Identify which cell holds the provided text, then report its (X, Y) central coordinate. 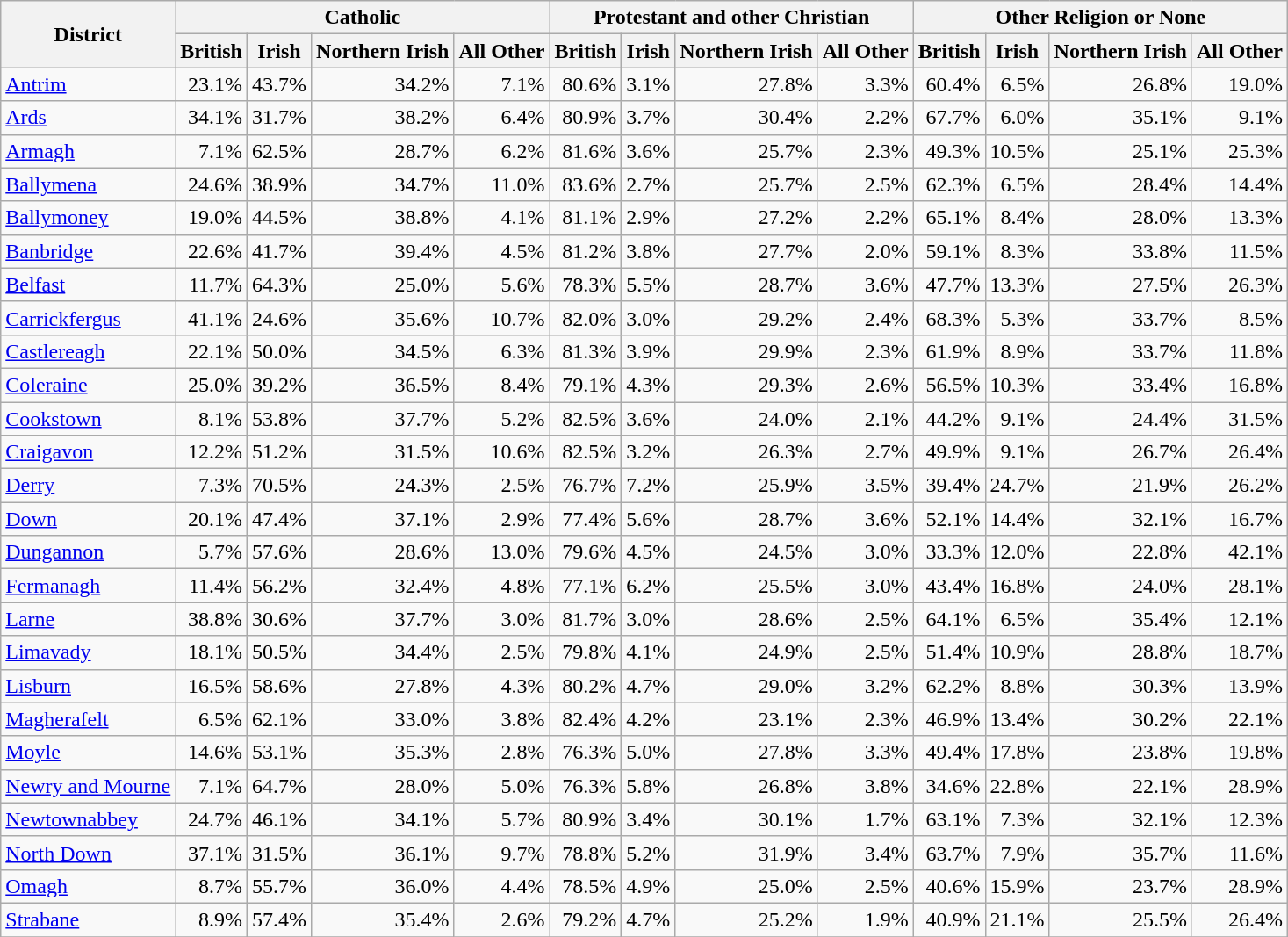
56.2% (279, 586)
27.5% (1120, 285)
53.1% (279, 753)
35.7% (1120, 853)
Ballymena (88, 184)
Moyle (88, 753)
51.2% (279, 452)
8.3% (1017, 251)
12.2% (212, 452)
79.8% (586, 652)
35.6% (383, 318)
16.7% (1240, 519)
68.3% (949, 318)
64.3% (279, 285)
16.5% (212, 686)
Limavady (88, 652)
50.5% (279, 652)
10.7% (502, 318)
Banbridge (88, 251)
2.1% (866, 419)
64.7% (279, 786)
27.7% (746, 251)
24.3% (383, 486)
Newtownabbey (88, 819)
83.6% (586, 184)
76.7% (586, 486)
80.6% (586, 84)
Belfast (88, 285)
50.0% (279, 351)
28.8% (1120, 652)
27.2% (746, 218)
65.1% (949, 218)
11.8% (1240, 351)
64.1% (949, 619)
28.4% (1120, 184)
30.4% (746, 118)
49.4% (949, 753)
49.3% (949, 151)
33.3% (949, 552)
4.9% (648, 886)
Castlereagh (88, 351)
41.1% (212, 318)
34.6% (949, 786)
6.0% (1017, 118)
47.7% (949, 285)
1.7% (866, 819)
3.7% (648, 118)
33.0% (383, 719)
78.8% (586, 853)
81.7% (586, 619)
3.5% (866, 486)
49.9% (949, 452)
24.9% (746, 652)
21.1% (1017, 919)
77.1% (586, 586)
78.5% (586, 886)
North Down (88, 853)
57.6% (279, 552)
Carrickfergus (88, 318)
59.1% (949, 251)
25.1% (1120, 151)
District (88, 34)
26.7% (1120, 452)
43.7% (279, 84)
24.4% (1120, 419)
11.5% (1240, 251)
4.2% (648, 719)
2.4% (866, 318)
36.0% (383, 886)
36.1% (383, 853)
10.6% (502, 452)
8.5% (1240, 318)
8.1% (212, 419)
25.2% (746, 919)
58.6% (279, 686)
Derry (88, 486)
Coleraine (88, 385)
23.8% (1120, 753)
3.1% (648, 84)
62.2% (949, 686)
Other Religion or None (1100, 18)
11.0% (502, 184)
12.1% (1240, 619)
14.6% (212, 753)
22.6% (212, 251)
82.0% (586, 318)
63.7% (949, 853)
8.7% (212, 886)
11.4% (212, 586)
20.1% (212, 519)
81.6% (586, 151)
34.7% (383, 184)
79.2% (586, 919)
40.9% (949, 919)
Dungannon (88, 552)
30.3% (1120, 686)
53.8% (279, 419)
17.8% (1017, 753)
81.1% (586, 218)
46.9% (949, 719)
38.2% (383, 118)
12.0% (1017, 552)
55.7% (279, 886)
31.7% (279, 118)
44.5% (279, 218)
Lisburn (88, 686)
34.4% (383, 652)
4.4% (502, 886)
38.9% (279, 184)
Craigavon (88, 452)
Newry and Mourne (88, 786)
30.6% (279, 619)
1.9% (866, 919)
25.3% (1240, 151)
13.4% (1017, 719)
Armagh (88, 151)
13.0% (502, 552)
13.9% (1240, 686)
Omagh (88, 886)
Catholic (363, 18)
Fermanagh (88, 586)
5.5% (648, 285)
5.8% (648, 786)
34.2% (383, 84)
29.9% (746, 351)
62.1% (279, 719)
5.3% (1017, 318)
6.3% (502, 351)
35.1% (1120, 118)
62.3% (949, 184)
Protestant and other Christian (731, 18)
44.2% (949, 419)
25.9% (746, 486)
18.7% (1240, 652)
32.4% (383, 586)
3.9% (648, 351)
67.7% (949, 118)
Antrim (88, 84)
10.5% (1017, 151)
Magherafelt (88, 719)
56.5% (949, 385)
30.1% (746, 819)
30.2% (1120, 719)
4.8% (502, 586)
Ballymoney (88, 218)
6.4% (502, 118)
11.6% (1240, 853)
2.8% (502, 753)
7.2% (648, 486)
42.1% (1240, 552)
82.4% (586, 719)
19.8% (1240, 753)
33.4% (1120, 385)
57.4% (279, 919)
Ards (88, 118)
29.3% (746, 385)
81.2% (586, 251)
24.5% (746, 552)
7.9% (1017, 853)
Cookstown (88, 419)
10.3% (1017, 385)
12.3% (1240, 819)
8.8% (1017, 686)
41.7% (279, 251)
80.2% (586, 686)
70.5% (279, 486)
43.4% (949, 586)
29.2% (746, 318)
79.6% (586, 552)
26.2% (1240, 486)
18.1% (212, 652)
63.1% (949, 819)
40.6% (949, 886)
23.7% (1120, 886)
21.9% (1120, 486)
31.9% (746, 853)
46.1% (279, 819)
9.7% (502, 853)
11.7% (212, 285)
Strabane (88, 919)
35.3% (383, 753)
62.5% (279, 151)
81.3% (586, 351)
61.9% (949, 351)
78.3% (586, 285)
10.9% (1017, 652)
Larne (88, 619)
77.4% (586, 519)
28.1% (1240, 586)
51.4% (949, 652)
Down (88, 519)
52.1% (949, 519)
2.0% (866, 251)
47.4% (279, 519)
39.2% (279, 385)
33.8% (1120, 251)
34.5% (383, 351)
36.5% (383, 385)
15.9% (1017, 886)
60.4% (949, 84)
29.0% (746, 686)
79.1% (586, 385)
